For the text-containing cell, return its midpoint in (X, Y) coordinate format. 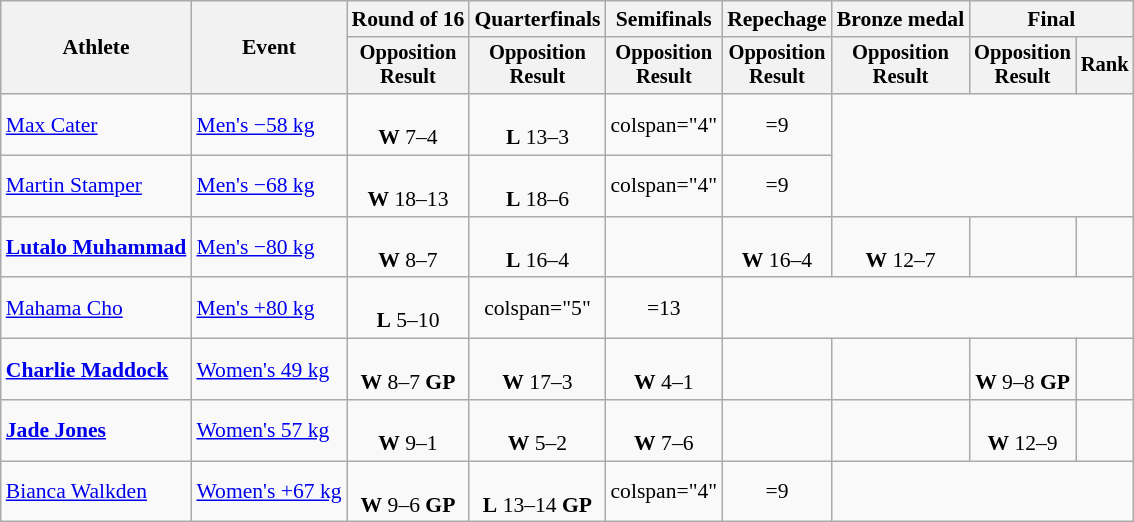
Bianca Walkden (96, 492)
Max Cater (96, 124)
L 18–6 (537, 186)
W 18–13 (408, 186)
Quarterfinals (537, 19)
Semifinals (664, 19)
Round of 16 (408, 19)
Athlete (96, 48)
Women's 49 kg (268, 370)
L 13–3 (537, 124)
L 5–10 (408, 308)
W 9–1 (408, 430)
W 16–4 (777, 248)
Rank (1105, 66)
Men's −58 kg (268, 124)
Men's −68 kg (268, 186)
Event (268, 48)
L 16–4 (537, 248)
W 9–8 GP (1022, 370)
Martin Stamper (96, 186)
Lutalo Muhammad (96, 248)
W 12–7 (900, 248)
Jade Jones (96, 430)
Women's +67 kg (268, 492)
W 5–2 (537, 430)
Women's 57 kg (268, 430)
W 4–1 (664, 370)
colspan="5" (537, 308)
Bronze medal (900, 19)
W 8–7 GP (408, 370)
W 17–3 (537, 370)
W 9–6 GP (408, 492)
L 13–14 GP (537, 492)
W 12–9 (1022, 430)
W 7–4 (408, 124)
Charlie Maddock (96, 370)
Mahama Cho (96, 308)
W 7–6 (664, 430)
W 8–7 (408, 248)
Repechage (777, 19)
Final (1051, 19)
Men's +80 kg (268, 308)
=13 (664, 308)
Men's −80 kg (268, 248)
